Return the [x, y] coordinate for the center point of the cell that contains the specified text.  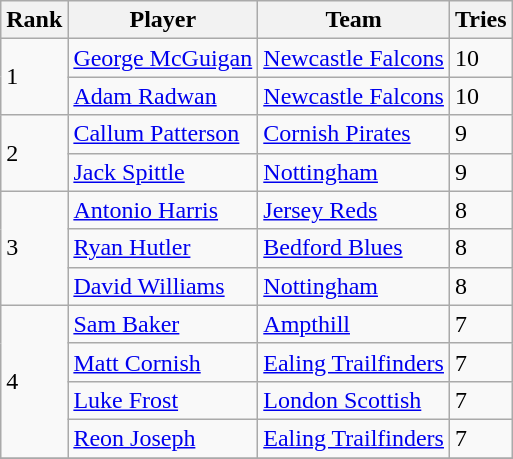
Cornish Pirates [354, 134]
Ampthill [354, 324]
Rank [34, 20]
Matt Cornish [163, 362]
Team [354, 20]
Sam Baker [163, 324]
Jersey Reds [354, 210]
4 [34, 381]
Bedford Blues [354, 248]
Callum Patterson [163, 134]
David Williams [163, 286]
London Scottish [354, 400]
1 [34, 77]
3 [34, 248]
Reon Joseph [163, 438]
Tries [480, 20]
Player [163, 20]
Adam Radwan [163, 96]
Ryan Hutler [163, 248]
Jack Spittle [163, 172]
George McGuigan [163, 58]
2 [34, 153]
Luke Frost [163, 400]
Antonio Harris [163, 210]
